Scan for the cell matching the given text and deliver its (X, Y) coordinate at center. 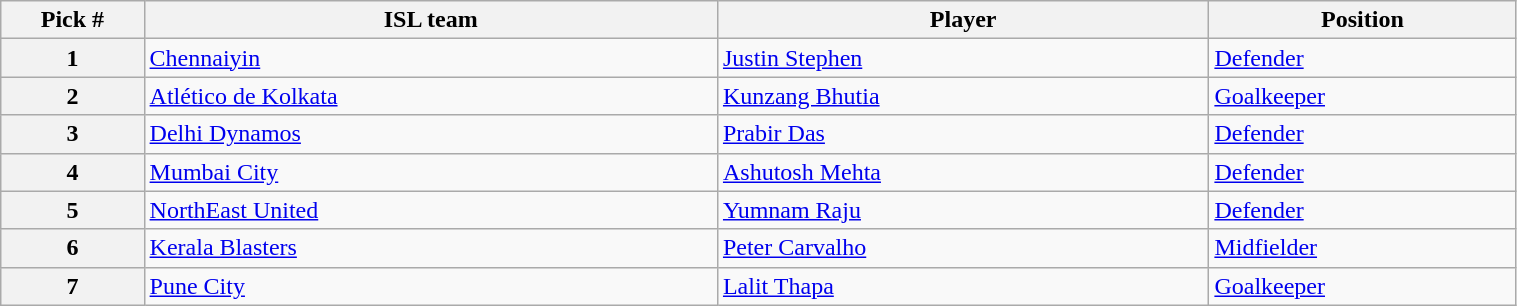
Kerala Blasters (430, 248)
Lalit Thapa (962, 286)
Atlético de Kolkata (430, 96)
Mumbai City (430, 172)
Pick # (72, 20)
6 (72, 248)
Ashutosh Mehta (962, 172)
Player (962, 20)
3 (72, 134)
Midfielder (1362, 248)
Pune City (430, 286)
Chennaiyin (430, 58)
Yumnam Raju (962, 210)
ISL team (430, 20)
Justin Stephen (962, 58)
4 (72, 172)
2 (72, 96)
Prabir Das (962, 134)
Peter Carvalho (962, 248)
5 (72, 210)
Delhi Dynamos (430, 134)
NorthEast United (430, 210)
7 (72, 286)
Kunzang Bhutia (962, 96)
1 (72, 58)
Position (1362, 20)
